Identify which cell holds the provided text, then report its [X, Y] central coordinate. 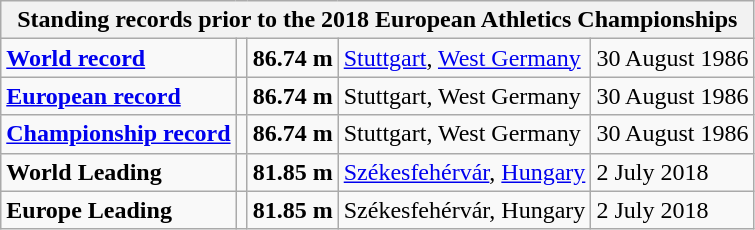
Standing records prior to the 2018 European Athletics Championships [378, 20]
European record [118, 96]
Championship record [118, 134]
World Leading [118, 172]
Europe Leading [118, 210]
World record [118, 58]
